Pinpoint the cell where the given text exists, returning its (X, Y) midpoint coordinate. 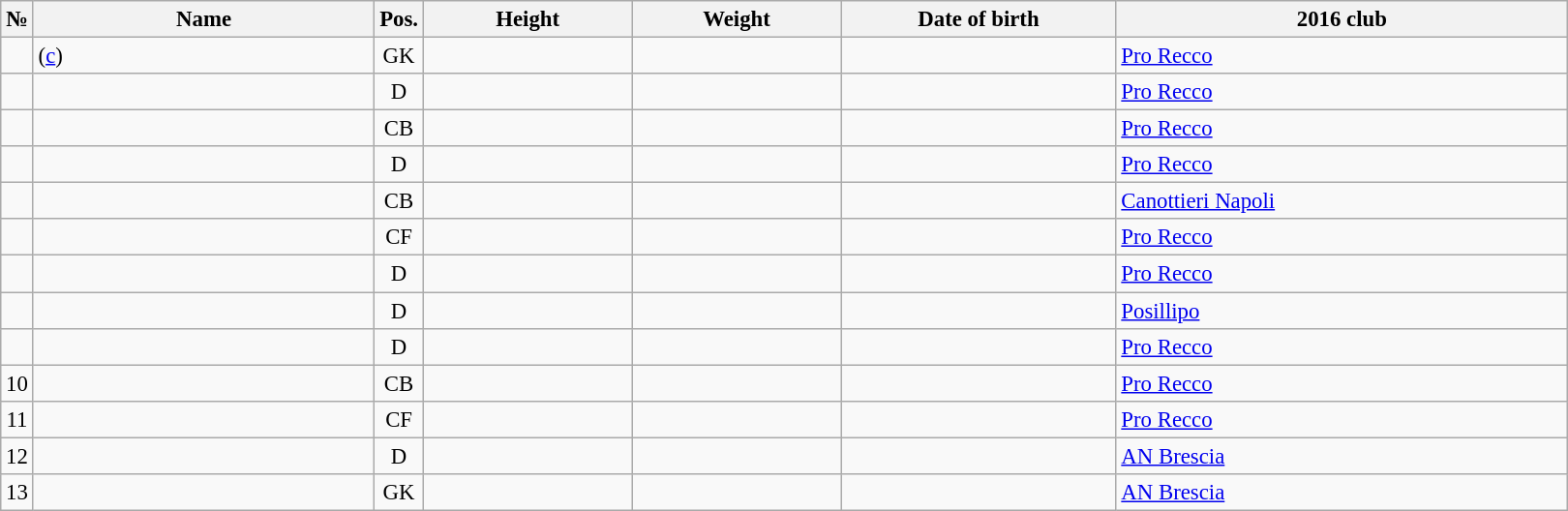
Date of birth (979, 19)
Posillipo (1342, 311)
Weight (737, 19)
(c) (203, 56)
11 (17, 419)
Height (528, 19)
№ (17, 19)
Canottieri Napoli (1342, 201)
13 (17, 493)
10 (17, 383)
Pos. (399, 19)
Name (203, 19)
2016 club (1342, 19)
12 (17, 456)
